Locate the cell with the specified text and output its [X, Y] center coordinate. 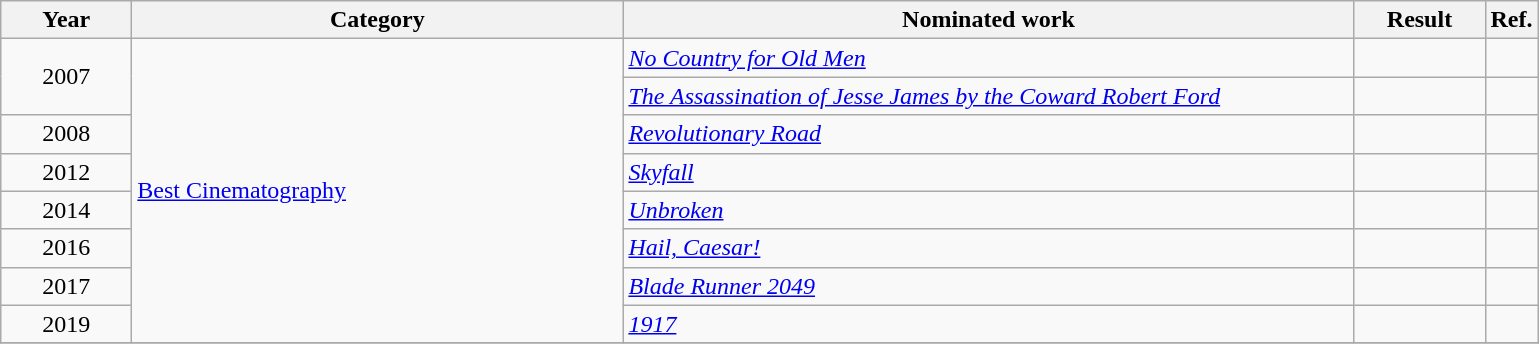
Ref. [1512, 20]
1917 [988, 324]
Year [66, 20]
Revolutionary Road [988, 134]
Category [378, 20]
No Country for Old Men [988, 58]
2008 [66, 134]
2012 [66, 172]
2014 [66, 210]
2017 [66, 286]
2019 [66, 324]
2016 [66, 248]
Unbroken [988, 210]
Result [1420, 20]
2007 [66, 77]
Nominated work [988, 20]
Hail, Caesar! [988, 248]
Best Cinematography [378, 191]
Skyfall [988, 172]
Blade Runner 2049 [988, 286]
The Assassination of Jesse James by the Coward Robert Ford [988, 96]
